Provide the [X, Y] coordinate of the cell's center where the given text is located.  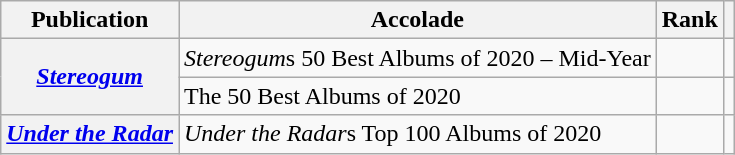
The 50 Best Albums of 2020 [417, 96]
Rank [690, 20]
Under the Radars Top 100 Albums of 2020 [417, 134]
Stereogum [90, 77]
Under the Radar [90, 134]
Publication [90, 20]
Accolade [417, 20]
Stereogums 50 Best Albums of 2020 – Mid-Year [417, 58]
